Scan for the cell matching the given text and deliver its (x, y) coordinate at center. 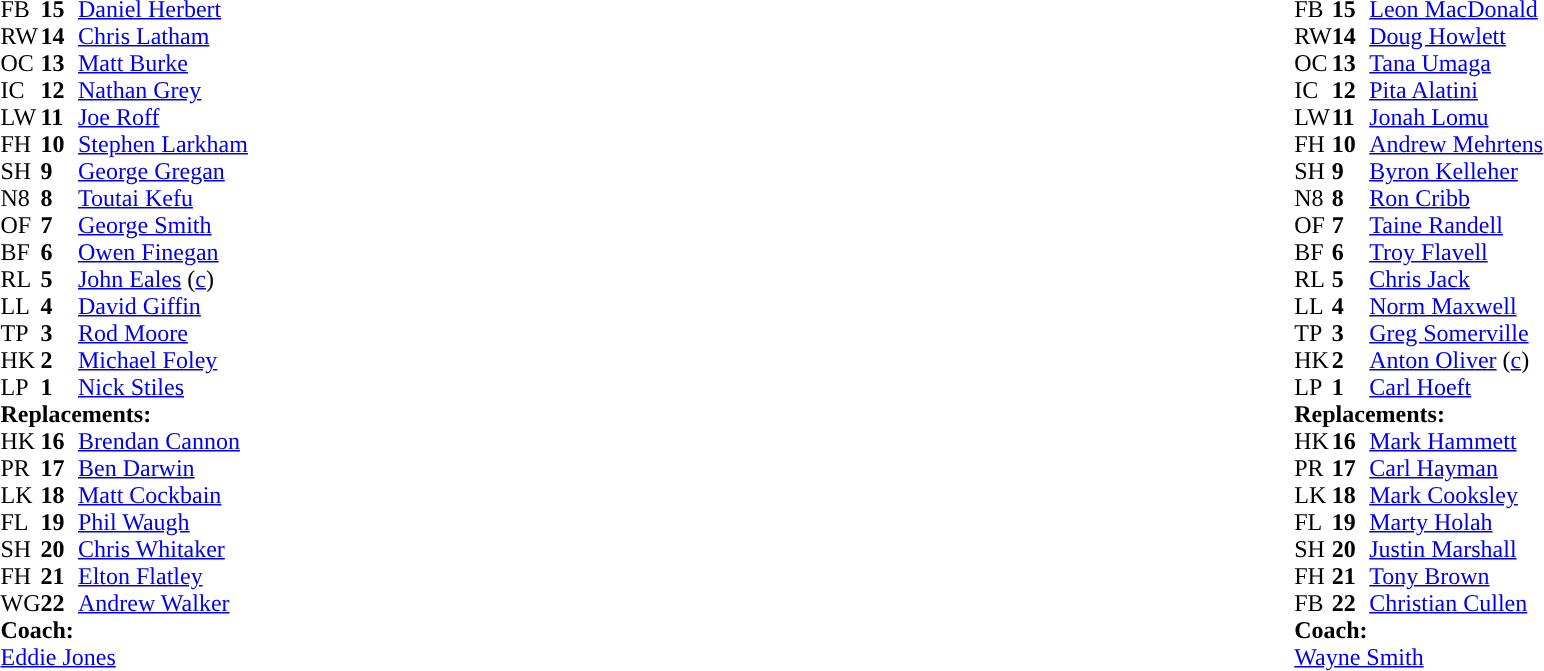
Byron Kelleher (1456, 172)
Greg Somerville (1456, 334)
Nick Stiles (163, 388)
Chris Jack (1456, 280)
George Gregan (163, 172)
Pita Alatini (1456, 90)
Andrew Mehrtens (1456, 144)
Taine Randell (1456, 226)
Wayne Smith (1418, 658)
Stephen Larkham (163, 144)
FB (1313, 604)
Ron Cribb (1456, 198)
Owen Finegan (163, 252)
Justin Marshall (1456, 550)
Phil Waugh (163, 522)
Nathan Grey (163, 90)
Norm Maxwell (1456, 306)
Michael Foley (163, 360)
Chris Whitaker (163, 550)
Troy Flavell (1456, 252)
Matt Cockbain (163, 496)
Marty Holah (1456, 522)
Brendan Cannon (163, 442)
Eddie Jones (124, 658)
Chris Latham (163, 36)
Tony Brown (1456, 576)
Mark Hammett (1456, 442)
Toutai Kefu (163, 198)
Elton Flatley (163, 576)
Anton Oliver (c) (1456, 360)
Mark Cooksley (1456, 496)
David Giffin (163, 306)
John Eales (c) (163, 280)
WG (20, 604)
George Smith (163, 226)
Carl Hayman (1456, 468)
Joe Roff (163, 118)
Carl Hoeft (1456, 388)
Jonah Lomu (1456, 118)
Tana Umaga (1456, 64)
Christian Cullen (1456, 604)
Rod Moore (163, 334)
Matt Burke (163, 64)
Ben Darwin (163, 468)
Doug Howlett (1456, 36)
Andrew Walker (163, 604)
